Return the (X, Y) coordinate for the center point of the cell that contains the specified text.  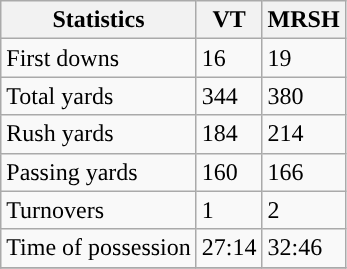
344 (229, 96)
160 (229, 172)
32:46 (304, 248)
Total yards (99, 96)
1 (229, 210)
184 (229, 134)
2 (304, 210)
27:14 (229, 248)
Time of possession (99, 248)
214 (304, 134)
Passing yards (99, 172)
Statistics (99, 20)
Rush yards (99, 134)
380 (304, 96)
VT (229, 20)
First downs (99, 58)
19 (304, 58)
Turnovers (99, 210)
MRSH (304, 20)
16 (229, 58)
166 (304, 172)
